Find where the given text appears and provide that cell's center as (x, y) coordinate. 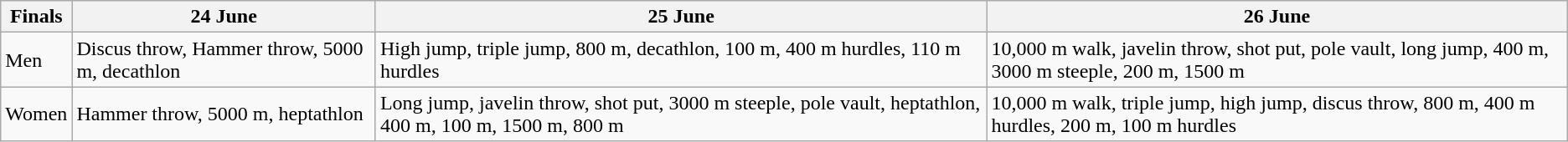
Discus throw, Hammer throw, 5000 m, decathlon (224, 60)
Hammer throw, 5000 m, heptathlon (224, 114)
10,000 m walk, triple jump, high jump, discus throw, 800 m, 400 m hurdles, 200 m, 100 m hurdles (1277, 114)
Finals (37, 17)
24 June (224, 17)
High jump, triple jump, 800 m, decathlon, 100 m, 400 m hurdles, 110 m hurdles (680, 60)
26 June (1277, 17)
Men (37, 60)
Long jump, javelin throw, shot put, 3000 m steeple, pole vault, heptathlon, 400 m, 100 m, 1500 m, 800 m (680, 114)
25 June (680, 17)
Women (37, 114)
10,000 m walk, javelin throw, shot put, pole vault, long jump, 400 m, 3000 m steeple, 200 m, 1500 m (1277, 60)
